Identify which cell holds the provided text, then report its (X, Y) central coordinate. 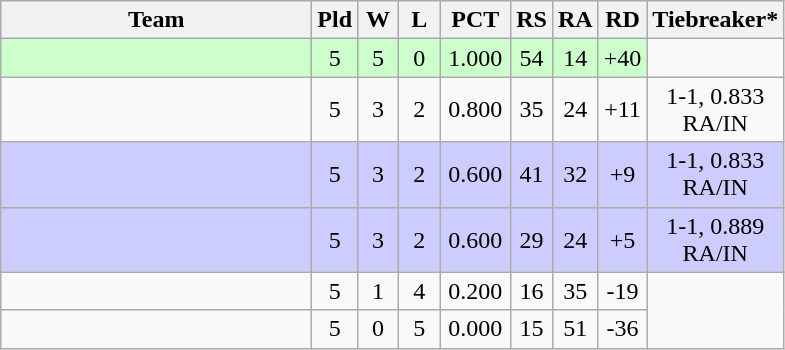
29 (532, 240)
15 (532, 329)
Pld (335, 20)
4 (420, 291)
+11 (622, 110)
-36 (622, 329)
Tiebreaker* (716, 20)
1.000 (476, 58)
54 (532, 58)
1 (378, 291)
+9 (622, 174)
RS (532, 20)
0.800 (476, 110)
W (378, 20)
1-1, 0.889 RA/IN (716, 240)
Team (156, 20)
RA (575, 20)
-19 (622, 291)
51 (575, 329)
14 (575, 58)
+40 (622, 58)
L (420, 20)
41 (532, 174)
0.000 (476, 329)
PCT (476, 20)
+5 (622, 240)
RD (622, 20)
0.200 (476, 291)
16 (532, 291)
32 (575, 174)
